Extract the [x, y] coordinate from the center of the cell holding the provided text.  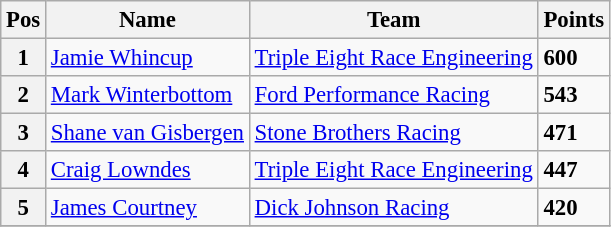
Pos [24, 20]
2 [24, 95]
Name [148, 20]
Craig Lowndes [148, 170]
Stone Brothers Racing [394, 133]
420 [574, 208]
Team [394, 20]
Points [574, 20]
3 [24, 133]
600 [574, 58]
Mark Winterbottom [148, 95]
1 [24, 58]
4 [24, 170]
471 [574, 133]
447 [574, 170]
James Courtney [148, 208]
543 [574, 95]
Jamie Whincup [148, 58]
Dick Johnson Racing [394, 208]
5 [24, 208]
Shane van Gisbergen [148, 133]
Ford Performance Racing [394, 95]
